Scan for the cell matching the given text and deliver its (x, y) coordinate at center. 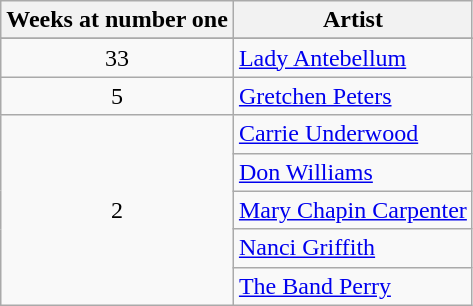
Mary Chapin Carpenter (352, 210)
The Band Perry (352, 286)
Artist (352, 20)
2 (118, 210)
Carrie Underwood (352, 134)
33 (118, 58)
Weeks at number one (118, 20)
5 (118, 96)
Gretchen Peters (352, 96)
Nanci Griffith (352, 248)
Lady Antebellum (352, 58)
Don Williams (352, 172)
